Identify which cell holds the provided text, then report its (x, y) central coordinate. 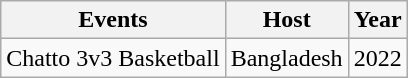
Events (113, 20)
Bangladesh (286, 58)
Chatto 3v3 Basketball (113, 58)
Year (378, 20)
2022 (378, 58)
Host (286, 20)
